Find where the given text appears and provide that cell's center as (x, y) coordinate. 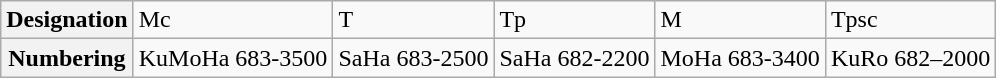
Tp (574, 20)
KuRo 682–2000 (910, 58)
KuMoHa 683-3500 (233, 58)
Designation (67, 20)
MoHa 683-3400 (740, 58)
M (740, 20)
Tpsc (910, 20)
Numbering (67, 58)
T (414, 20)
SaHa 683-2500 (414, 58)
SaHa 682-2200 (574, 58)
Mc (233, 20)
